Scan for the cell matching the given text and deliver its [x, y] coordinate at center. 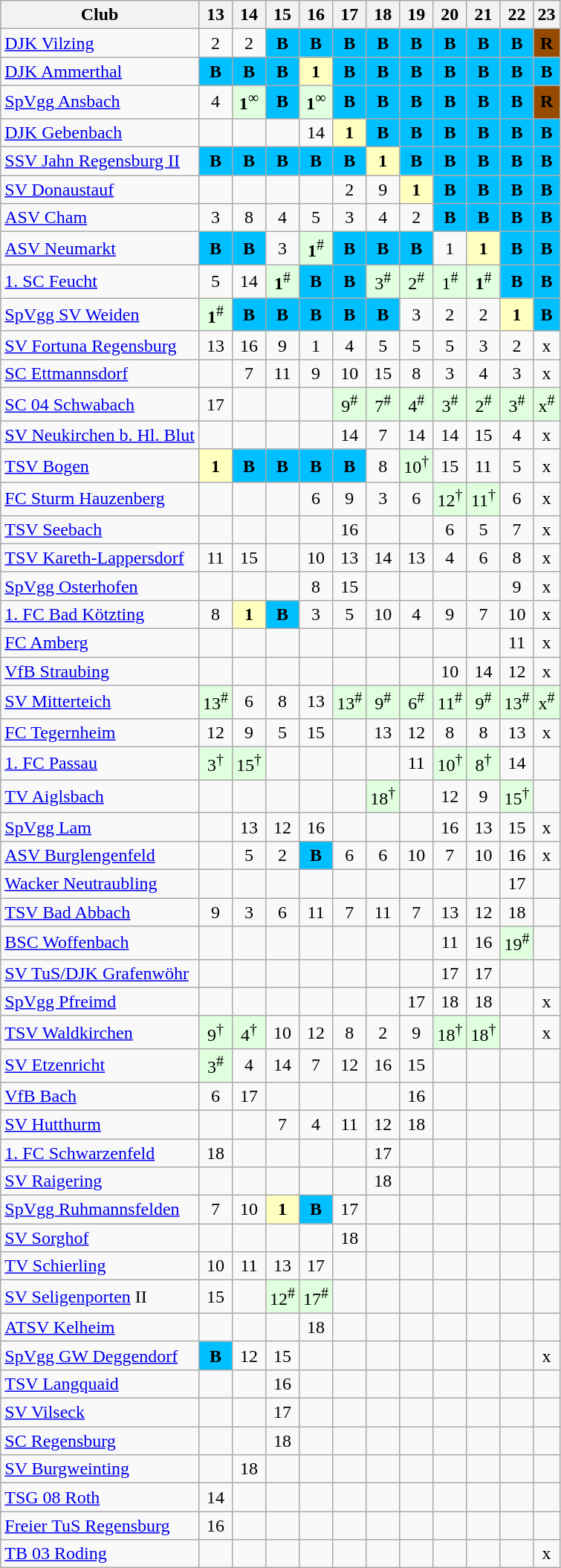
SSV Jahn Regensburg II [100, 161]
DJK Ammerthal [100, 71]
FC Sturm Hauzenberg [100, 500]
BSC Woffenbach [100, 943]
11† [483, 500]
TSV Waldkirchen [100, 1032]
SV Fortuna Regensburg [100, 345]
SpVgg Osterhofen [100, 586]
SV Raigering [100, 1181]
TV Schierling [100, 1266]
20 [450, 15]
19# [517, 943]
23 [547, 15]
9† [215, 1032]
6# [416, 702]
19 [416, 15]
17# [317, 1297]
SC 04 Schwabach [100, 404]
ASV Cham [100, 218]
FC Tegernheim [100, 732]
12# [282, 1297]
1. FC Schwarzenfeld [100, 1153]
8† [483, 763]
SV Mitterteich [100, 702]
SpVgg GW Deggendorf [100, 1355]
DJK Gebenbach [100, 132]
SV Seligenporten II [100, 1297]
TSV Seebach [100, 529]
SV Vilseck [100, 1413]
SC Ettmannsdorf [100, 373]
ATSV Kelheim [100, 1327]
VfB Straubing [100, 671]
TSG 08 Roth [100, 1497]
DJK Vilzing [100, 43]
Wacker Neutraubling [100, 883]
ASV Neumarkt [100, 248]
TSV Bad Abbach [100, 912]
4# [416, 404]
TSV Kareth-Lappersdorf [100, 558]
SpVgg Lam [100, 827]
Club [100, 15]
1. FC Passau [100, 763]
SV Hutthurm [100, 1124]
21 [483, 15]
22 [517, 15]
SV TuS/DJK Grafenwöhr [100, 973]
SC Regensburg [100, 1441]
ASV Burglengenfeld [100, 855]
TSV Bogen [100, 465]
SV Sorghof [100, 1238]
1. SC Feucht [100, 281]
SpVgg SV Weiden [100, 315]
FC Amberg [100, 643]
Freier TuS Regensburg [100, 1526]
SpVgg Ruhmannsfelden [100, 1210]
11# [450, 702]
7# [383, 404]
1. FC Bad Kötzting [100, 614]
12† [450, 500]
TSV Langquaid [100, 1384]
TB 03 Roding [100, 1554]
SV Burgweinting [100, 1469]
VfB Bach [100, 1096]
SpVgg Ansbach [100, 103]
3† [215, 763]
4† [248, 1032]
SV Neukirchen b. Hl. Blut [100, 435]
TV Aiglsbach [100, 797]
SpVgg Pfreimd [100, 1001]
SV Donaustauf [100, 190]
SV Etzenricht [100, 1066]
